Capture the cell that displays the provided text and extract its [x, y] central coordinate. 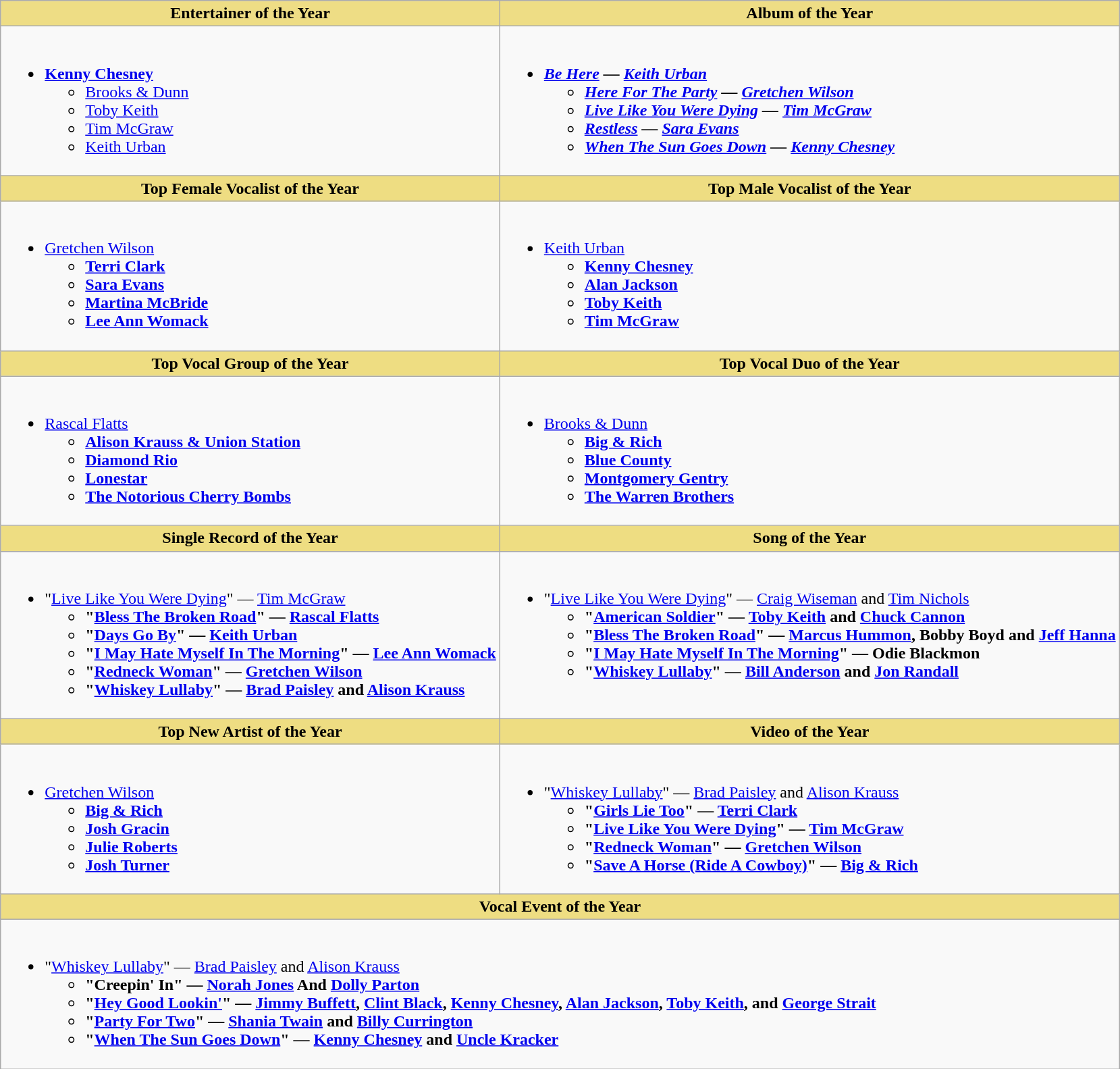
Gretchen WilsonTerri ClarkSara EvansMartina McBrideLee Ann Womack [250, 276]
Vocal Event of the Year [560, 906]
Rascal FlattsAlison Krauss & Union StationDiamond RioLonestarThe Notorious Cherry Bombs [250, 451]
Gretchen WilsonBig & RichJosh GracinJulie RobertsJosh Turner [250, 818]
Keith UrbanKenny ChesneyAlan JacksonToby KeithTim McGraw [809, 276]
Video of the Year [809, 731]
Top Vocal Duo of the Year [809, 363]
Entertainer of the Year [250, 14]
Song of the Year [809, 538]
Brooks & DunnBig & RichBlue CountyMontgomery GentryThe Warren Brothers [809, 451]
Kenny ChesneyBrooks & DunnToby KeithTim McGrawKeith Urban [250, 101]
Single Record of the Year [250, 538]
Album of the Year [809, 14]
Top Female Vocalist of the Year [250, 188]
Top Vocal Group of the Year [250, 363]
Top Male Vocalist of the Year [809, 188]
Top New Artist of the Year [250, 731]
